Provide the (X, Y) coordinate of the cell's center where the given text is located.  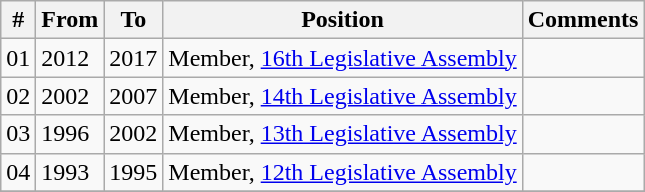
02 (18, 96)
From (70, 20)
Position (342, 20)
To (134, 20)
Member, 16th Legislative Assembly (342, 58)
# (18, 20)
Member, 12th Legislative Assembly (342, 172)
1996 (70, 134)
1995 (134, 172)
Member, 13th Legislative Assembly (342, 134)
Comments (583, 20)
2007 (134, 96)
1993 (70, 172)
2017 (134, 58)
04 (18, 172)
2012 (70, 58)
03 (18, 134)
Member, 14th Legislative Assembly (342, 96)
01 (18, 58)
